From the cell containing the given text, extract its center point as (X, Y) coordinate. 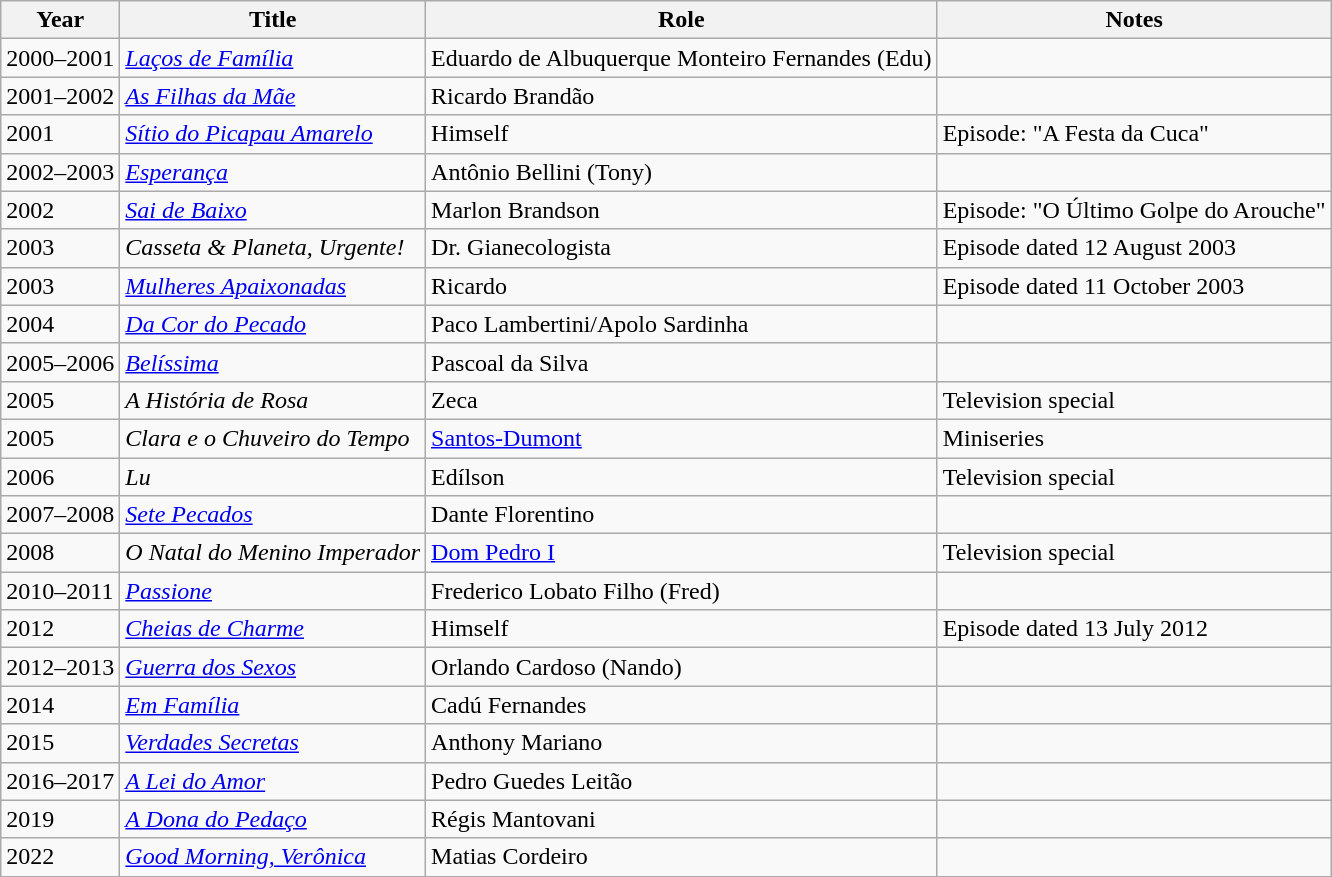
Em Família (273, 705)
Role (682, 20)
Passione (273, 591)
Episode: "O Último Golpe do Arouche" (1134, 210)
2019 (60, 819)
Cadú Fernandes (682, 705)
Episode: "A Festa da Cuca" (1134, 134)
2012–2013 (60, 667)
A Dona do Pedaço (273, 819)
Year (60, 20)
Episode dated 11 October 2003 (1134, 286)
Matias Cordeiro (682, 857)
Episode dated 13 July 2012 (1134, 629)
2006 (60, 477)
Edílson (682, 477)
2002 (60, 210)
Frederico Lobato Filho (Fred) (682, 591)
Anthony Mariano (682, 743)
Pedro Guedes Leitão (682, 781)
Episode dated 12 August 2003 (1134, 248)
Mulheres Apaixonadas (273, 286)
Santos-Dumont (682, 438)
2008 (60, 553)
Notes (1134, 20)
2005–2006 (60, 362)
Lu (273, 477)
A Lei do Amor (273, 781)
2014 (60, 705)
Orlando Cardoso (Nando) (682, 667)
Régis Mantovani (682, 819)
Ricardo Brandão (682, 96)
2004 (60, 324)
2002–2003 (60, 172)
2015 (60, 743)
Pascoal da Silva (682, 362)
Paco Lambertini/Apolo Sardinha (682, 324)
O Natal do Menino Imperador (273, 553)
Sai de Baixo (273, 210)
Good Morning, Verônica (273, 857)
Ricardo (682, 286)
As Filhas da Mãe (273, 96)
Eduardo de Albuquerque Monteiro Fernandes (Edu) (682, 58)
2016–2017 (60, 781)
2001–2002 (60, 96)
Clara e o Chuveiro do Tempo (273, 438)
Verdades Secretas (273, 743)
Dr. Gianecologista (682, 248)
Dante Florentino (682, 515)
2000–2001 (60, 58)
Dom Pedro I (682, 553)
Marlon Brandson (682, 210)
Laços de Família (273, 58)
2022 (60, 857)
2001 (60, 134)
Zeca (682, 400)
Esperança (273, 172)
A História de Rosa (273, 400)
Sítio do Picapau Amarelo (273, 134)
2012 (60, 629)
Da Cor do Pecado (273, 324)
Miniseries (1134, 438)
Antônio Bellini (Tony) (682, 172)
2010–2011 (60, 591)
2007–2008 (60, 515)
Belíssima (273, 362)
Guerra dos Sexos (273, 667)
Cheias de Charme (273, 629)
Title (273, 20)
Casseta & Planeta, Urgente! (273, 248)
Sete Pecados (273, 515)
